Capture the cell that displays the provided text and extract its [x, y] central coordinate. 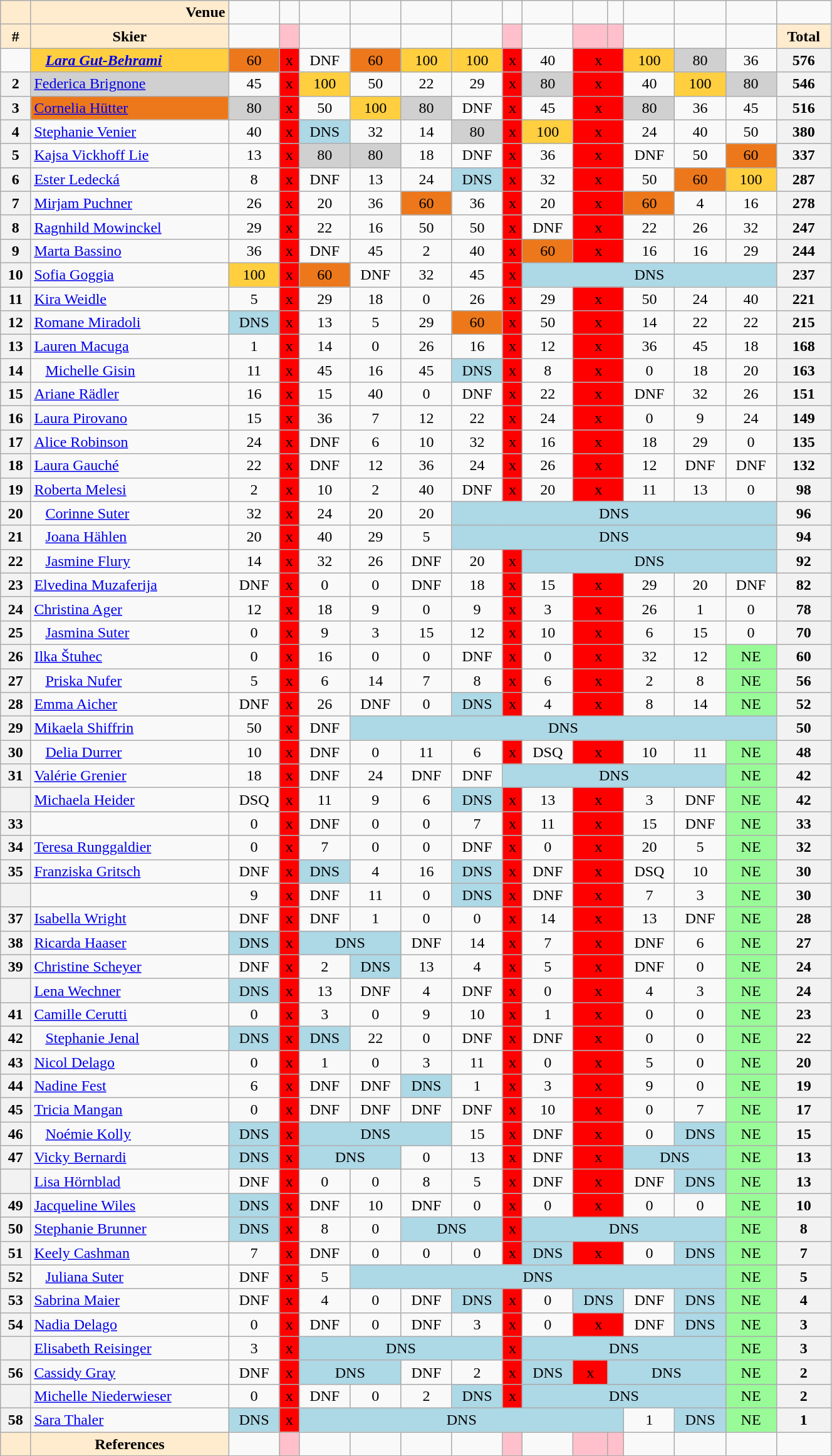
Stephanie Venier [130, 132]
Lauren Macuga [130, 347]
Vicky Bernardi [130, 1158]
Elvedina Muzaferija [130, 585]
287 [803, 179]
Romane Miradoli [130, 323]
Cornelia Hütter [130, 108]
31 [16, 776]
53 [16, 1301]
Cassidy Gray [130, 1372]
Ragnhild Mowinckel [130, 227]
43 [16, 1062]
247 [803, 227]
Franziska Gritsch [130, 871]
39 [16, 966]
215 [803, 323]
Isabella Wright [130, 919]
49 [16, 1205]
168 [803, 347]
221 [803, 299]
Venue [130, 13]
Total [803, 36]
Lara Gut-Behrami [130, 60]
94 [803, 537]
132 [803, 466]
21 [16, 537]
Mirjam Puchner [130, 203]
Laura Pirovano [130, 418]
98 [803, 490]
51 [16, 1253]
151 [803, 394]
Michelle Gisin [130, 370]
Skier [130, 36]
46 [16, 1134]
278 [803, 203]
Michelle Niederwieser [130, 1396]
Priska Nufer [130, 680]
Juliana Suter [130, 1277]
82 [803, 585]
Tricia Mangan [130, 1110]
41 [16, 1014]
54 [16, 1324]
34 [16, 847]
Corinne Suter [130, 513]
516 [803, 108]
Laura Gauché [130, 466]
Marta Bassino [130, 251]
Sabrina Maier [130, 1301]
70 [803, 632]
47 [16, 1158]
# [16, 36]
Ariane Rädler [130, 394]
Federica Brignone [130, 84]
576 [803, 60]
References [130, 1443]
337 [803, 155]
Jasmine Flury [130, 561]
Elisabeth Reisinger [130, 1348]
Sara Thaler [130, 1420]
Jasmina Suter [130, 632]
35 [16, 871]
Christina Ager [130, 609]
Teresa Runggaldier [130, 847]
Lisa Hörnblad [130, 1181]
Kajsa Vickhoff Lie [130, 155]
Stephanie Brunner [130, 1229]
Michaela Heider [130, 800]
25 [16, 632]
Ilka Štuhec [130, 656]
Noémie Kolly [130, 1134]
Jacqueline Wiles [130, 1205]
Alice Robinson [130, 442]
Valérie Grenier [130, 776]
Christine Scheyer [130, 966]
Ricarda Haaser [130, 943]
78 [803, 609]
Stephanie Jenal [130, 1038]
Delia Durrer [130, 752]
Mikaela Shiffrin [130, 728]
Joana Hählen [130, 537]
Lena Wechner [130, 990]
Nadia Delago [130, 1324]
92 [803, 561]
37 [16, 919]
Ester Ledecká [130, 179]
Kira Weidle [130, 299]
Keely Cashman [130, 1253]
58 [16, 1420]
48 [803, 752]
163 [803, 370]
135 [803, 442]
380 [803, 132]
Roberta Melesi [130, 490]
Nicol Delago [130, 1062]
Nadine Fest [130, 1086]
Sofia Goggia [130, 275]
237 [803, 275]
38 [16, 943]
44 [16, 1086]
Camille Cerutti [130, 1014]
96 [803, 513]
Emma Aicher [130, 704]
149 [803, 418]
546 [803, 84]
244 [803, 251]
